Search for the cell housing the specified text and yield its (x, y) center coordinate. 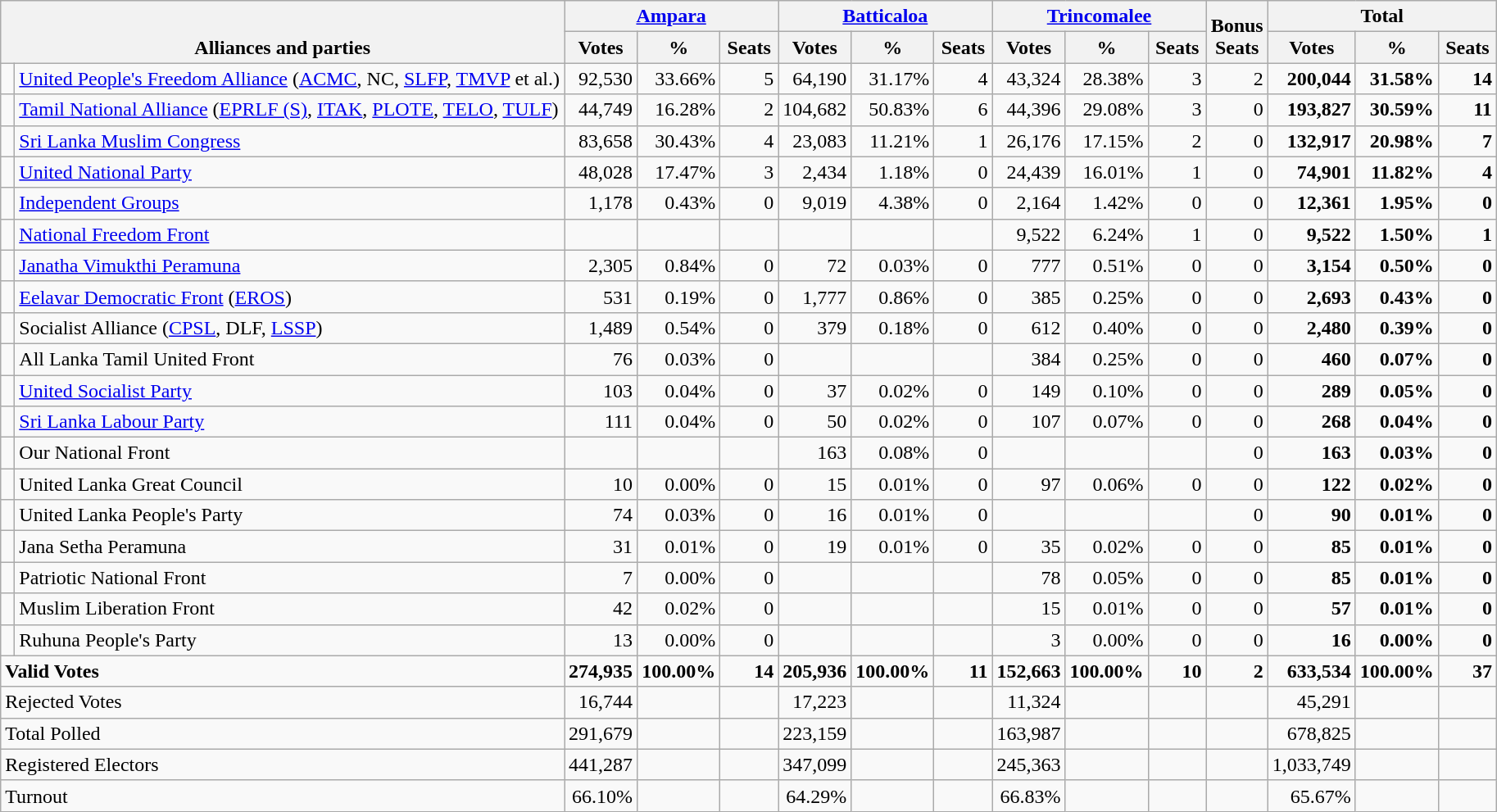
United Lanka People's Party (290, 515)
Rejected Votes (283, 702)
24,439 (1029, 172)
193,827 (1311, 110)
72 (814, 265)
0.08% (893, 453)
30.59% (1396, 110)
64.29% (814, 796)
48,028 (601, 172)
65.67% (1311, 796)
31 (601, 547)
777 (1029, 265)
17.15% (1106, 141)
104,682 (814, 110)
42 (601, 609)
2,434 (814, 172)
Total Polled (283, 733)
31.58% (1396, 79)
2,164 (1029, 203)
50.83% (893, 110)
2,305 (601, 265)
35 (1029, 547)
0.18% (893, 328)
Registered Electors (283, 764)
Sri Lanka Muslim Congress (290, 141)
1.42% (1106, 203)
26,176 (1029, 141)
441,287 (601, 764)
0.51% (1106, 265)
National Freedom Front (290, 234)
1,178 (601, 203)
66.10% (601, 796)
United Lanka Great Council (290, 484)
United People's Freedom Alliance (ACMC, NC, SLFP, TMVP et al.) (290, 79)
Ampara (672, 16)
200,044 (1311, 79)
45,291 (1311, 702)
1,489 (601, 328)
1,777 (814, 297)
Sri Lanka Labour Party (290, 422)
Eelavar Democratic Front (EROS) (290, 297)
149 (1029, 391)
0.10% (1106, 391)
0.19% (678, 297)
50 (814, 422)
633,534 (1311, 671)
5 (749, 79)
385 (1029, 297)
19 (814, 547)
0.39% (1396, 328)
103 (601, 391)
0.50% (1396, 265)
122 (1311, 484)
Ruhuna People's Party (290, 640)
44,749 (601, 110)
245,363 (1029, 764)
Independent Groups (290, 203)
29.08% (1106, 110)
11,324 (1029, 702)
16.28% (678, 110)
12,361 (1311, 203)
31.17% (893, 79)
66.83% (1029, 796)
Patriotic National Front (290, 578)
612 (1029, 328)
223,159 (814, 733)
Socialist Alliance (CPSL, DLF, LSSP) (290, 328)
Total (1381, 16)
152,663 (1029, 671)
107 (1029, 422)
Turnout (283, 796)
Muslim Liberation Front (290, 609)
97 (1029, 484)
23,083 (814, 141)
Jana Setha Peramuna (290, 547)
289 (1311, 391)
6 (964, 110)
Valid Votes (283, 671)
1,033,749 (1311, 764)
0.86% (893, 297)
All Lanka Tamil United Front (290, 359)
0.84% (678, 265)
4.38% (893, 203)
678,825 (1311, 733)
Tamil National Alliance (EPRLF (S), ITAK, PLOTE, TELO, TULF) (290, 110)
379 (814, 328)
460 (1311, 359)
2,693 (1311, 297)
3,154 (1311, 265)
United Socialist Party (290, 391)
17.47% (678, 172)
9,019 (814, 203)
11.21% (893, 141)
Batticaloa (885, 16)
268 (1311, 422)
1.95% (1396, 203)
531 (601, 297)
33.66% (678, 79)
90 (1311, 515)
78 (1029, 578)
384 (1029, 359)
205,936 (814, 671)
2,480 (1311, 328)
6.24% (1106, 234)
64,190 (814, 79)
74,901 (1311, 172)
Janatha Vimukthi Peramuna (290, 265)
0.54% (678, 328)
74 (601, 515)
16.01% (1106, 172)
28.38% (1106, 79)
17,223 (814, 702)
163,987 (1029, 733)
274,935 (601, 671)
291,679 (601, 733)
57 (1311, 609)
132,917 (1311, 141)
347,099 (814, 764)
BonusSeats (1237, 32)
92,530 (601, 79)
13 (601, 640)
111 (601, 422)
83,658 (601, 141)
Alliances and parties (283, 32)
44,396 (1029, 110)
11.82% (1396, 172)
1.50% (1396, 234)
43,324 (1029, 79)
1.18% (893, 172)
Our National Front (290, 453)
20.98% (1396, 141)
16,744 (601, 702)
76 (601, 359)
0.06% (1106, 484)
30.43% (678, 141)
0.40% (1106, 328)
United National Party (290, 172)
Trincomalee (1100, 16)
